Detect which cell encompasses the target text, then output its [X, Y] center coordinate. 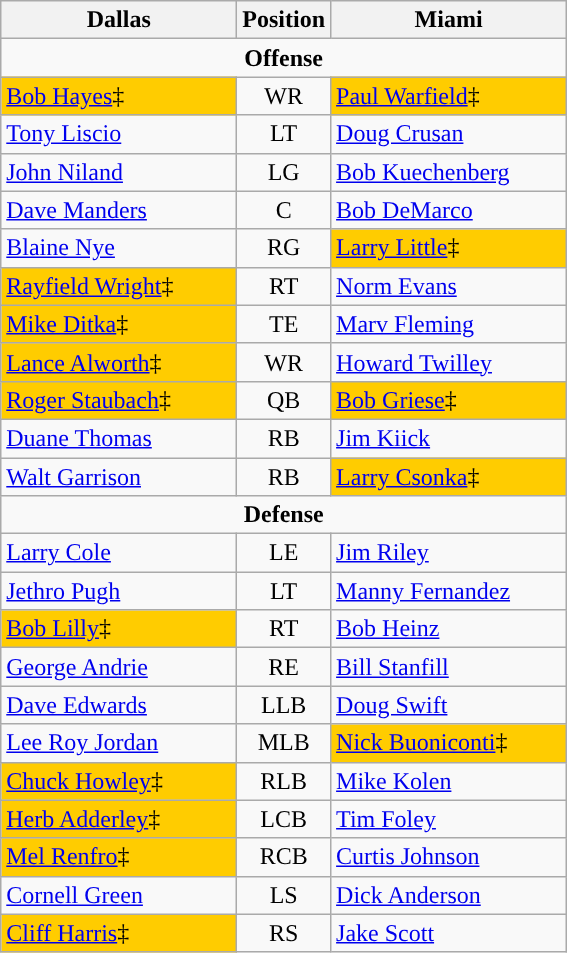
Mike Kolen [449, 781]
Lance Alworth‡ [119, 362]
Bob Lilly‡ [119, 629]
Bill Stanfill [449, 667]
Cliff Harris‡ [119, 933]
Position [284, 20]
Lee Roy Jordan [119, 743]
John Niland [119, 172]
Bob Heinz [449, 629]
Doug Crusan [449, 134]
Paul Warfield‡ [449, 96]
LE [284, 553]
Tim Foley [449, 819]
RCB [284, 857]
Curtis Johnson [449, 857]
Dave Edwards [119, 705]
Doug Swift [449, 705]
Offense [284, 58]
Dave Manders [119, 210]
Chuck Howley‡ [119, 781]
TE [284, 324]
Larry Cole [119, 553]
Dallas [119, 20]
Jim Kiick [449, 438]
Bob Kuechenberg [449, 172]
RS [284, 933]
Miami [449, 20]
Bob DeMarco [449, 210]
Blaine Nye [119, 248]
LS [284, 895]
LLB [284, 705]
RE [284, 667]
Howard Twilley [449, 362]
Tony Liscio [119, 134]
RLB [284, 781]
Larry Little‡ [449, 248]
Mel Renfro‡ [119, 857]
George Andrie [119, 667]
Cornell Green [119, 895]
Defense [284, 515]
Nick Buoniconti‡ [449, 743]
MLB [284, 743]
LG [284, 172]
Duane Thomas [119, 438]
Marv Fleming [449, 324]
Bob Griese‡ [449, 400]
Mike Ditka‡ [119, 324]
Bob Hayes‡ [119, 96]
Jim Riley [449, 553]
Jethro Pugh [119, 591]
Roger Staubach‡ [119, 400]
QB [284, 400]
Jake Scott [449, 933]
Manny Fernandez [449, 591]
C [284, 210]
Larry Csonka‡ [449, 477]
RG [284, 248]
Rayfield Wright‡ [119, 286]
LCB [284, 819]
Herb Adderley‡ [119, 819]
Dick Anderson [449, 895]
Walt Garrison [119, 477]
Norm Evans [449, 286]
